Detect which cell encompasses the target text, then output its [x, y] center coordinate. 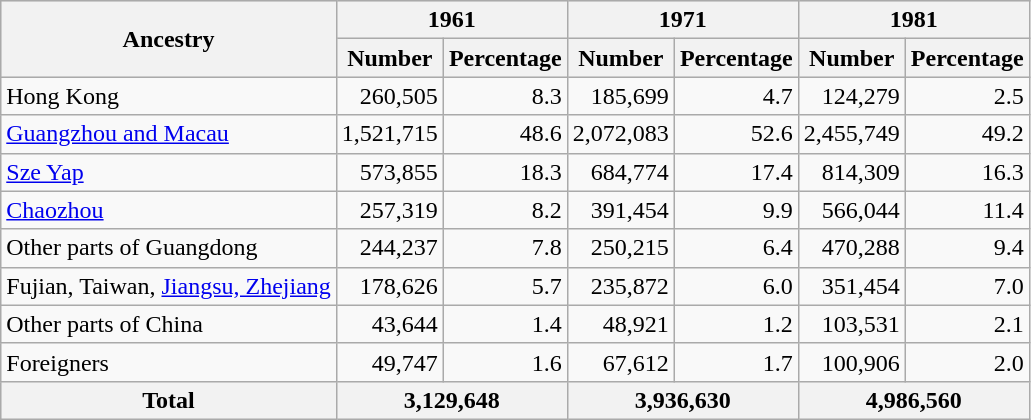
49,747 [390, 362]
Sze Yap [169, 172]
178,626 [390, 286]
185,699 [620, 96]
7.8 [505, 248]
Ancestry [169, 39]
8.3 [505, 96]
Foreigners [169, 362]
684,774 [620, 172]
103,531 [852, 324]
3,129,648 [452, 400]
Hong Kong [169, 96]
2.0 [967, 362]
4.7 [736, 96]
67,612 [620, 362]
9.9 [736, 210]
244,237 [390, 248]
48.6 [505, 134]
2,072,083 [620, 134]
7.0 [967, 286]
11.4 [967, 210]
1961 [452, 20]
814,309 [852, 172]
1.7 [736, 362]
6.0 [736, 286]
1.2 [736, 324]
1,521,715 [390, 134]
43,644 [390, 324]
391,454 [620, 210]
566,044 [852, 210]
235,872 [620, 286]
Other parts of Guangdong [169, 248]
5.7 [505, 286]
52.6 [736, 134]
Other parts of China [169, 324]
1981 [914, 20]
9.4 [967, 248]
2.5 [967, 96]
2.1 [967, 324]
8.2 [505, 210]
18.3 [505, 172]
4,986,560 [914, 400]
351,454 [852, 286]
3,936,630 [682, 400]
17.4 [736, 172]
257,319 [390, 210]
Fujian, Taiwan, Jiangsu, Zhejiang [169, 286]
16.3 [967, 172]
2,455,749 [852, 134]
100,906 [852, 362]
1.6 [505, 362]
49.2 [967, 134]
124,279 [852, 96]
573,855 [390, 172]
260,505 [390, 96]
250,215 [620, 248]
Total [169, 400]
Guangzhou and Macau [169, 134]
1.4 [505, 324]
1971 [682, 20]
6.4 [736, 248]
48,921 [620, 324]
470,288 [852, 248]
Chaozhou [169, 210]
